Find where the given text appears and provide that cell's center as [x, y] coordinate. 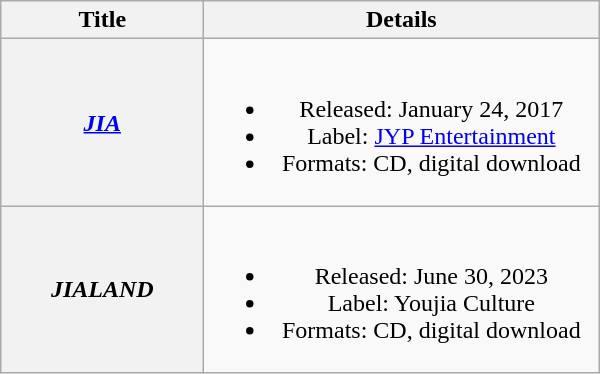
Released: June 30, 2023Label: Youjia CultureFormats: CD, digital download [402, 290]
Details [402, 20]
JIALAND [102, 290]
JIA [102, 122]
Released: January 24, 2017Label: JYP EntertainmentFormats: CD, digital download [402, 122]
Title [102, 20]
